Provide the (X, Y) coordinate of the cell's center where the given text is located.  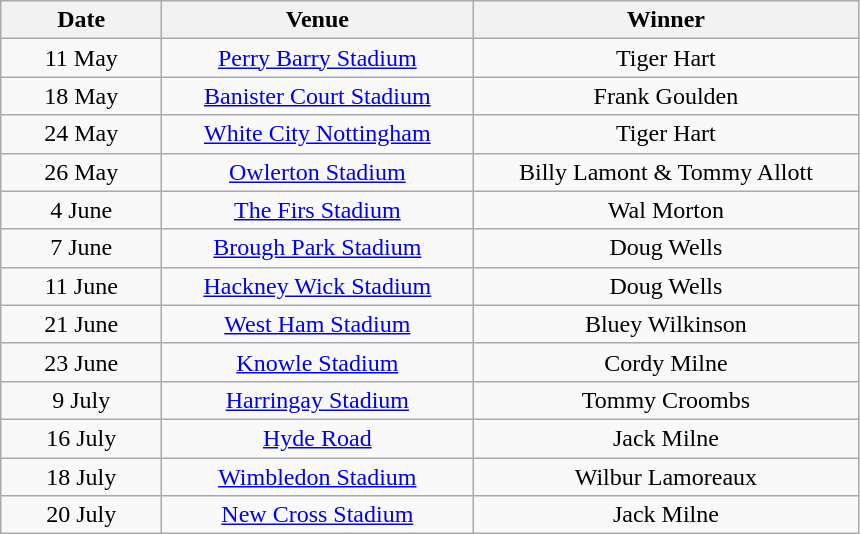
11 May (82, 58)
Venue (318, 20)
Harringay Stadium (318, 400)
9 July (82, 400)
Date (82, 20)
Cordy Milne (666, 362)
11 June (82, 286)
The Firs Stadium (318, 210)
24 May (82, 134)
West Ham Stadium (318, 324)
Hyde Road (318, 438)
Knowle Stadium (318, 362)
7 June (82, 248)
White City Nottingham (318, 134)
Billy Lamont & Tommy Allott (666, 172)
4 June (82, 210)
Owlerton Stadium (318, 172)
Frank Goulden (666, 96)
Banister Court Stadium (318, 96)
18 May (82, 96)
Hackney Wick Stadium (318, 286)
23 June (82, 362)
Wilbur Lamoreaux (666, 477)
Wimbledon Stadium (318, 477)
Brough Park Stadium (318, 248)
21 June (82, 324)
Winner (666, 20)
Wal Morton (666, 210)
Bluey Wilkinson (666, 324)
26 May (82, 172)
Perry Barry Stadium (318, 58)
Tommy Croombs (666, 400)
New Cross Stadium (318, 515)
16 July (82, 438)
18 July (82, 477)
20 July (82, 515)
